From the cell containing the given text, extract its center point as [X, Y] coordinate. 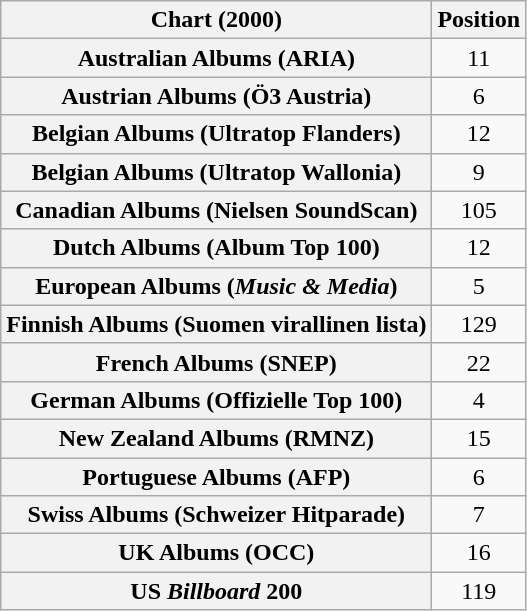
7 [479, 515]
22 [479, 362]
129 [479, 324]
UK Albums (OCC) [216, 553]
Portuguese Albums (AFP) [216, 477]
16 [479, 553]
Dutch Albums (Album Top 100) [216, 248]
Canadian Albums (Nielsen SoundScan) [216, 210]
French Albums (SNEP) [216, 362]
European Albums (Music & Media) [216, 286]
15 [479, 438]
Australian Albums (ARIA) [216, 58]
9 [479, 172]
Finnish Albums (Suomen virallinen lista) [216, 324]
Position [479, 20]
Chart (2000) [216, 20]
German Albums (Offizielle Top 100) [216, 400]
Austrian Albums (Ö3 Austria) [216, 96]
New Zealand Albums (RMNZ) [216, 438]
Swiss Albums (Schweizer Hitparade) [216, 515]
5 [479, 286]
Belgian Albums (Ultratop Wallonia) [216, 172]
Belgian Albums (Ultratop Flanders) [216, 134]
105 [479, 210]
4 [479, 400]
11 [479, 58]
US Billboard 200 [216, 591]
119 [479, 591]
